Capture the cell that displays the provided text and extract its [X, Y] central coordinate. 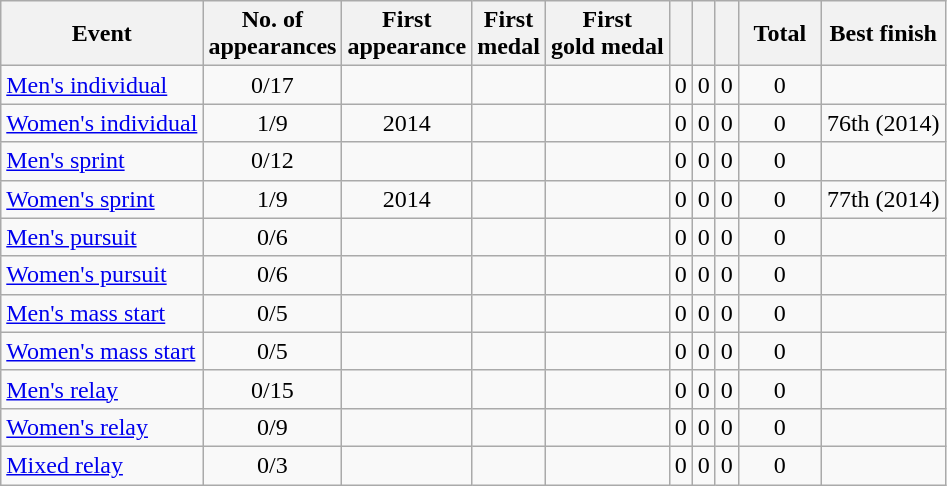
Men's relay [102, 389]
Firstgold medal [607, 34]
Best finish [883, 34]
Women's pursuit [102, 275]
Women's sprint [102, 199]
Event [102, 34]
Men's mass start [102, 313]
0/17 [272, 85]
Total [780, 34]
0/3 [272, 465]
Women's relay [102, 427]
Women's mass start [102, 351]
77th (2014) [883, 199]
0/15 [272, 389]
No. ofappearances [272, 34]
Men's sprint [102, 161]
Firstmedal [509, 34]
Women's individual [102, 123]
0/9 [272, 427]
Men's pursuit [102, 237]
Firstappearance [407, 34]
Men's individual [102, 85]
Mixed relay [102, 465]
76th (2014) [883, 123]
0/12 [272, 161]
